Extract the (x, y) coordinate from the center of the cell holding the provided text.  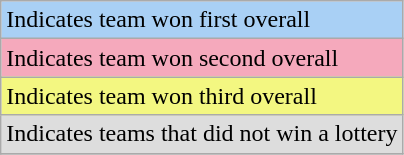
Indicates team won second overall (202, 58)
Indicates team won third overall (202, 96)
Indicates team won first overall (202, 20)
Indicates teams that did not win a lottery (202, 134)
